Return the (x, y) coordinate for the center point of the cell that contains the specified text.  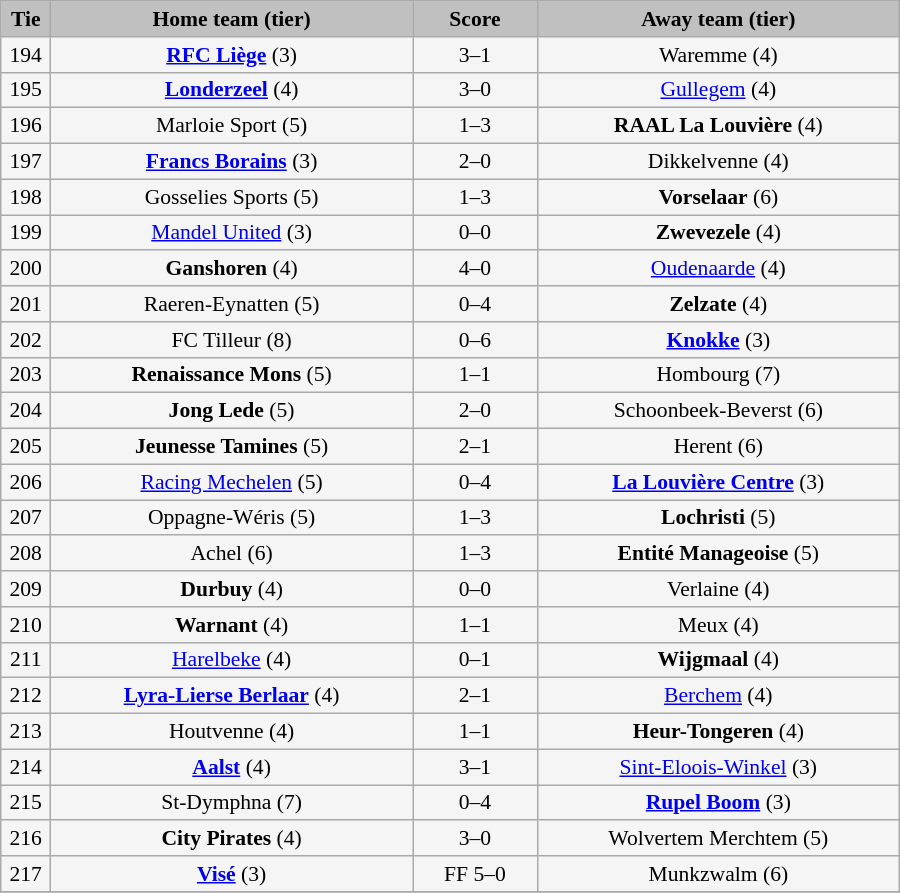
Score (476, 19)
St-Dymphna (7) (232, 803)
Londerzeel (4) (232, 90)
Harelbeke (4) (232, 660)
RAAL La Louvière (4) (718, 126)
Oudenaarde (4) (718, 269)
Mandel United (3) (232, 233)
Lyra-Lierse Berlaar (4) (232, 696)
197 (26, 162)
209 (26, 589)
FC Tilleur (8) (232, 340)
Zelzate (4) (718, 304)
Achel (6) (232, 554)
Munkzwalm (6) (718, 874)
FF 5–0 (476, 874)
Knokke (3) (718, 340)
207 (26, 518)
Entité Manageoise (5) (718, 554)
Durbuy (4) (232, 589)
215 (26, 803)
Vorselaar (6) (718, 197)
Gosselies Sports (5) (232, 197)
Waremme (4) (718, 55)
Berchem (4) (718, 696)
Zwevezele (4) (718, 233)
Ganshoren (4) (232, 269)
200 (26, 269)
4–0 (476, 269)
205 (26, 447)
202 (26, 340)
La Louvière Centre (3) (718, 482)
198 (26, 197)
Away team (tier) (718, 19)
204 (26, 411)
Renaissance Mons (5) (232, 375)
212 (26, 696)
Marloie Sport (5) (232, 126)
Dikkelvenne (4) (718, 162)
Rupel Boom (3) (718, 803)
Lochristi (5) (718, 518)
0–6 (476, 340)
Aalst (4) (232, 767)
216 (26, 839)
201 (26, 304)
Heur-Tongeren (4) (718, 732)
Tie (26, 19)
Oppagne-Wéris (5) (232, 518)
Home team (tier) (232, 19)
Houtvenne (4) (232, 732)
Hombourg (7) (718, 375)
Warnant (4) (232, 625)
199 (26, 233)
RFC Liège (3) (232, 55)
214 (26, 767)
196 (26, 126)
City Pirates (4) (232, 839)
Wolvertem Merchtem (5) (718, 839)
Meux (4) (718, 625)
Jeunesse Tamines (5) (232, 447)
Raeren-Eynatten (5) (232, 304)
203 (26, 375)
Schoonbeek-Beverst (6) (718, 411)
206 (26, 482)
0–1 (476, 660)
210 (26, 625)
Racing Mechelen (5) (232, 482)
Herent (6) (718, 447)
Wijgmaal (4) (718, 660)
Jong Lede (5) (232, 411)
Francs Borains (3) (232, 162)
Sint-Eloois-Winkel (3) (718, 767)
Gullegem (4) (718, 90)
211 (26, 660)
Verlaine (4) (718, 589)
217 (26, 874)
213 (26, 732)
195 (26, 90)
Visé (3) (232, 874)
194 (26, 55)
208 (26, 554)
